Determine the (X, Y) coordinate at the center of the cell enclosing the given text.  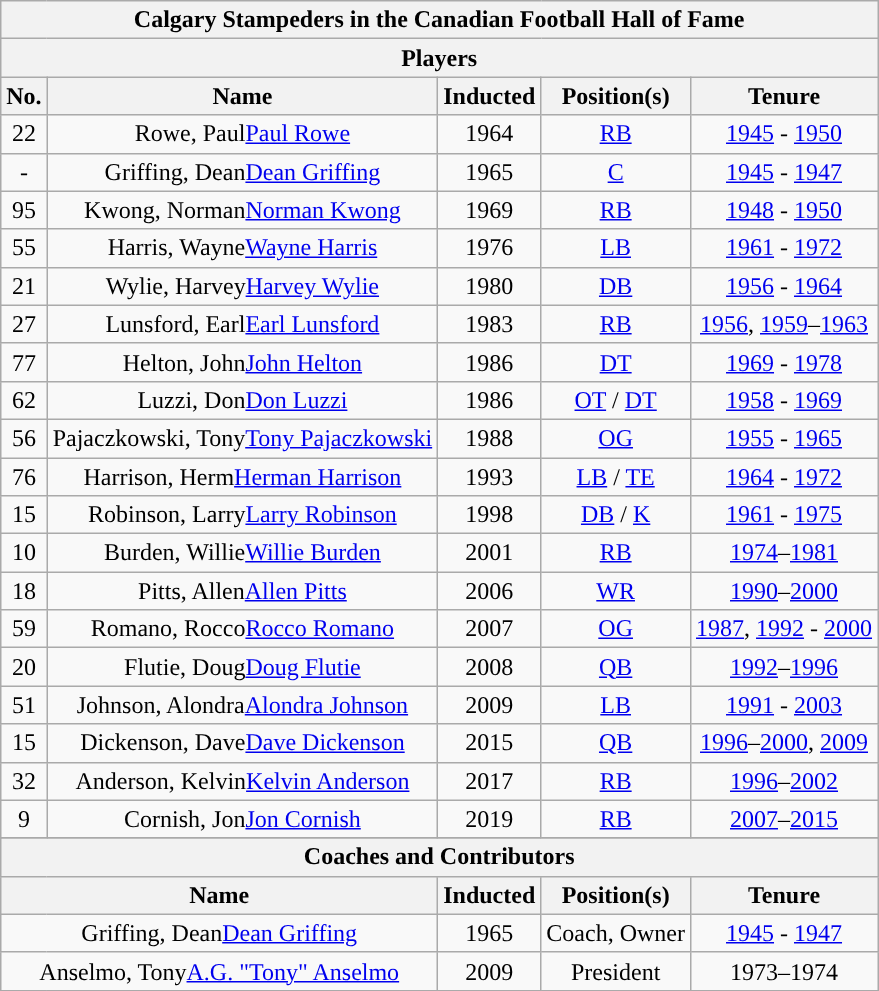
77 (24, 362)
76 (24, 477)
18 (24, 591)
Harrison, HermHerman Harrison (242, 477)
1987, 1992 - 2000 (784, 629)
1969 - 1978 (784, 362)
1961 - 1975 (784, 515)
2015 (490, 743)
51 (24, 705)
Dickenson, DaveDave Dickenson (242, 743)
1964 - 1972 (784, 477)
Rowe, PaulPaul Rowe (242, 134)
President (616, 971)
Coach, Owner (616, 933)
1958 - 1969 (784, 400)
59 (24, 629)
Robinson, LarryLarry Robinson (242, 515)
32 (24, 781)
55 (24, 248)
Cornish, JonJon Cornish (242, 819)
1961 - 1972 (784, 248)
No. (24, 96)
Lunsford, EarlEarl Lunsford (242, 324)
Burden, WillieWillie Burden (242, 553)
1998 (490, 515)
1976 (490, 248)
1990–2000 (784, 591)
LB / TE (616, 477)
2007–2015 (784, 819)
21 (24, 286)
1974–1981 (784, 553)
Harris, WayneWayne Harris (242, 248)
Players (440, 58)
C (616, 172)
Helton, JohnJohn Helton (242, 362)
Calgary Stampeders in the Canadian Football Hall of Fame (440, 20)
Anderson, KelvinKelvin Anderson (242, 781)
1955 - 1965 (784, 438)
Romano, RoccoRocco Romano (242, 629)
Pitts, AllenAllen Pitts (242, 591)
1996–2002 (784, 781)
1991 - 2003 (784, 705)
27 (24, 324)
DT (616, 362)
95 (24, 210)
2019 (490, 819)
1983 (490, 324)
1948 - 1950 (784, 210)
10 (24, 553)
- (24, 172)
2001 (490, 553)
1988 (490, 438)
2008 (490, 667)
Flutie, DougDoug Flutie (242, 667)
OT / DT (616, 400)
WR (616, 591)
Wylie, HarveyHarvey Wylie (242, 286)
1964 (490, 134)
20 (24, 667)
1973–1974 (784, 971)
1945 - 1950 (784, 134)
Kwong, NormanNorman Kwong (242, 210)
1993 (490, 477)
1969 (490, 210)
2007 (490, 629)
1956 - 1964 (784, 286)
Pajaczkowski, TonyTony Pajaczkowski (242, 438)
2017 (490, 781)
9 (24, 819)
DB / K (616, 515)
22 (24, 134)
Anselmo, TonyA.G. "Tony" Anselmo (220, 971)
1956, 1959–1963 (784, 324)
56 (24, 438)
1992–1996 (784, 667)
1980 (490, 286)
DB (616, 286)
62 (24, 400)
Luzzi, DonDon Luzzi (242, 400)
1996–2000, 2009 (784, 743)
2006 (490, 591)
Johnson, AlondraAlondra Johnson (242, 705)
Coaches and Contributors (440, 857)
